Search for the cell housing the specified text and yield its (X, Y) center coordinate. 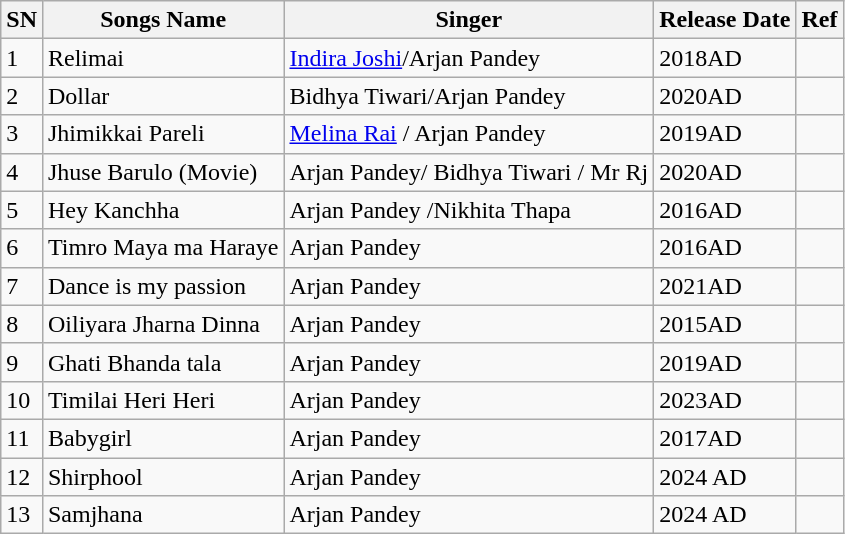
3 (22, 134)
1 (22, 58)
7 (22, 286)
Timro Maya ma Haraye (162, 248)
Jhuse Barulo (Movie) (162, 172)
9 (22, 362)
Release Date (725, 20)
Hey Kanchha (162, 210)
Songs Name (162, 20)
10 (22, 400)
6 (22, 248)
5 (22, 210)
Indira Joshi/Arjan Pandey (469, 58)
Singer (469, 20)
Oiliyara Jharna Dinna (162, 324)
Shirphool (162, 477)
13 (22, 515)
Arjan Pandey /Nikhita Thapa (469, 210)
2017AD (725, 438)
Relimai (162, 58)
4 (22, 172)
Ref (820, 20)
Babygirl (162, 438)
Dollar (162, 96)
Timilai Heri Heri (162, 400)
2015AD (725, 324)
Bidhya Tiwari/Arjan Pandey (469, 96)
Jhimikkai Pareli (162, 134)
2018AD (725, 58)
2 (22, 96)
Ghati Bhanda tala (162, 362)
8 (22, 324)
Arjan Pandey/ Bidhya Tiwari / Mr Rj (469, 172)
2023AD (725, 400)
2021AD (725, 286)
Dance is my passion (162, 286)
11 (22, 438)
12 (22, 477)
SN (22, 20)
Melina Rai / Arjan Pandey (469, 134)
Samjhana (162, 515)
